Detect which cell encompasses the target text, then output its (x, y) center coordinate. 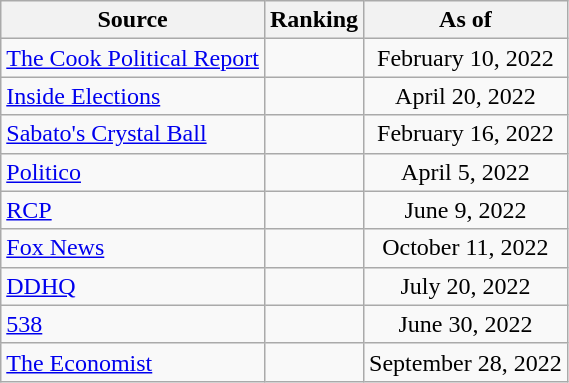
April 5, 2022 (466, 172)
Politico (133, 172)
RCP (133, 210)
June 30, 2022 (466, 324)
The Economist (133, 362)
Ranking (314, 20)
The Cook Political Report (133, 58)
February 16, 2022 (466, 134)
Source (133, 20)
As of (466, 20)
October 11, 2022 (466, 248)
Inside Elections (133, 96)
September 28, 2022 (466, 362)
DDHQ (133, 286)
Fox News (133, 248)
Sabato's Crystal Ball (133, 134)
July 20, 2022 (466, 286)
538 (133, 324)
June 9, 2022 (466, 210)
April 20, 2022 (466, 96)
February 10, 2022 (466, 58)
